For the text-containing cell, return its midpoint in (x, y) coordinate format. 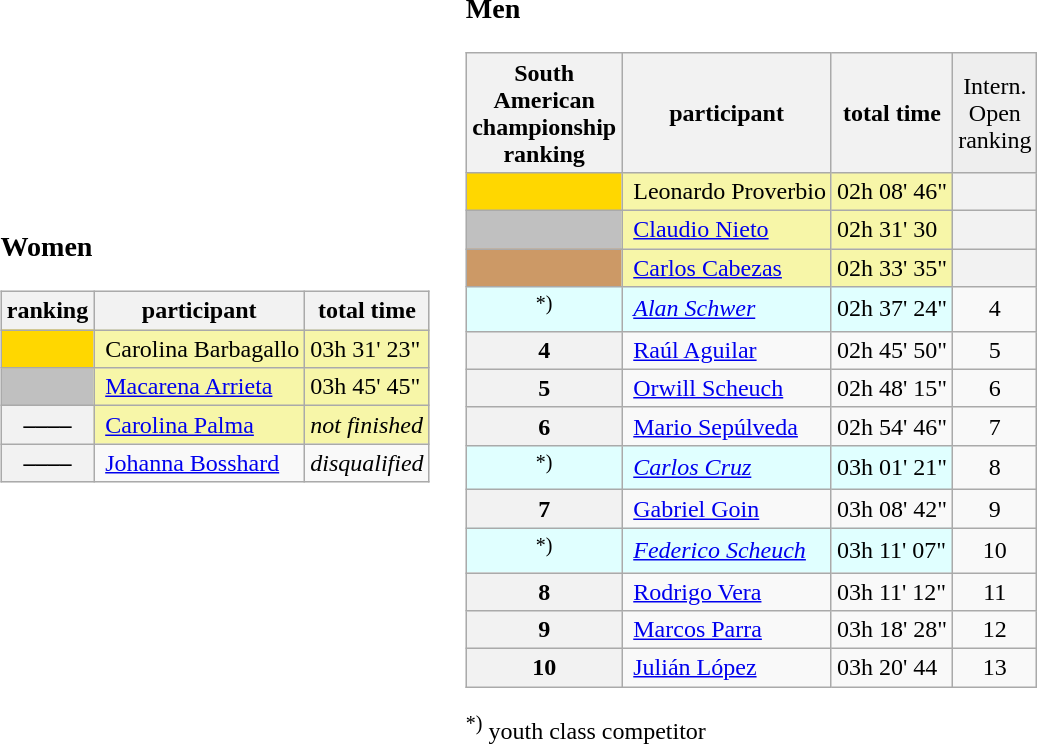
03h 45' 45" (367, 387)
03h 01' 21" (892, 468)
Orwill Scheuch (727, 388)
Macarena Arrieta (200, 387)
02h 08' 46" (892, 191)
Federico Scheuch (727, 550)
02h 37' 24" (892, 310)
Carolina Barbagallo (200, 349)
02h 31' 30 (892, 230)
Carlos Cabezas (727, 268)
11 (995, 592)
03h 18' 28" (892, 630)
Rodrigo Vera (727, 592)
Julián López (727, 668)
02h 48' 15" (892, 388)
02h 33' 35" (892, 268)
Raúl Aguilar (727, 350)
02h 54' 46" (892, 426)
03h 08' 42" (892, 509)
Carolina Palma (200, 425)
not finished (367, 425)
Carlos Cruz (727, 468)
ranking (47, 311)
03h 11' 07" (892, 550)
Marcos Parra (727, 630)
Gabriel Goin (727, 509)
03h 31' 23" (367, 349)
Mario Sepúlveda (727, 426)
12 (995, 630)
03h 11' 12" (892, 592)
Leonardo Proverbio (727, 191)
Claudio Nieto (727, 230)
SouthAmericanchampionshipranking (544, 112)
13 (995, 668)
02h 45' 50" (892, 350)
Intern.Openranking (995, 112)
Alan Schwer (727, 310)
disqualified (367, 463)
03h 20' 44 (892, 668)
Johanna Bosshard (200, 463)
